Identify which cell holds the provided text, then report its (X, Y) central coordinate. 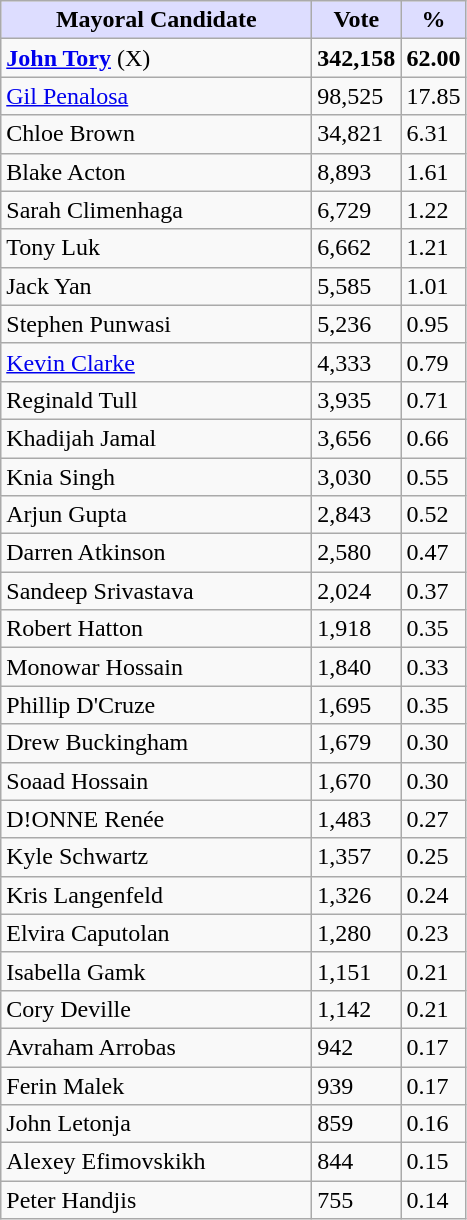
0.55 (434, 477)
3,935 (356, 400)
Gil Penalosa (156, 96)
342,158 (356, 58)
1,280 (356, 933)
Tony Luk (156, 248)
Kevin Clarke (156, 362)
Khadijah Jamal (156, 438)
Soaad Hossain (156, 781)
2,024 (356, 591)
Stephen Punwasi (156, 324)
% (434, 20)
1,142 (356, 1009)
0.27 (434, 819)
0.14 (434, 1200)
6,729 (356, 210)
1.22 (434, 210)
1,326 (356, 895)
Peter Handjis (156, 1200)
Monowar Hossain (156, 667)
1,918 (356, 629)
0.52 (434, 515)
1,151 (356, 971)
0.79 (434, 362)
0.71 (434, 400)
17.85 (434, 96)
Blake Acton (156, 172)
0.25 (434, 857)
Isabella Gamk (156, 971)
0.66 (434, 438)
Knia Singh (156, 477)
1.21 (434, 248)
Avraham Arrobas (156, 1047)
6,662 (356, 248)
5,585 (356, 286)
6.31 (434, 134)
Elvira Caputolan (156, 933)
1.61 (434, 172)
Alexey Efimovskikh (156, 1162)
0.23 (434, 933)
62.00 (434, 58)
1,695 (356, 705)
755 (356, 1200)
Robert Hatton (156, 629)
4,333 (356, 362)
Darren Atkinson (156, 553)
Kris Langenfeld (156, 895)
Sarah Climenhaga (156, 210)
0.15 (434, 1162)
Phillip D'Cruze (156, 705)
Ferin Malek (156, 1085)
Vote (356, 20)
Arjun Gupta (156, 515)
0.16 (434, 1124)
Chloe Brown (156, 134)
1,840 (356, 667)
0.37 (434, 591)
939 (356, 1085)
98,525 (356, 96)
1,483 (356, 819)
0.95 (434, 324)
Jack Yan (156, 286)
Cory Deville (156, 1009)
8,893 (356, 172)
1.01 (434, 286)
D!ONNE Renée (156, 819)
1,357 (356, 857)
2,843 (356, 515)
34,821 (356, 134)
John Tory (X) (156, 58)
1,670 (356, 781)
859 (356, 1124)
Sandeep Srivastava (156, 591)
1,679 (356, 743)
Reginald Tull (156, 400)
0.24 (434, 895)
0.33 (434, 667)
John Letonja (156, 1124)
Mayoral Candidate (156, 20)
5,236 (356, 324)
942 (356, 1047)
2,580 (356, 553)
0.47 (434, 553)
3,656 (356, 438)
Kyle Schwartz (156, 857)
Drew Buckingham (156, 743)
3,030 (356, 477)
844 (356, 1162)
